Capture the cell that displays the provided text and extract its [x, y] central coordinate. 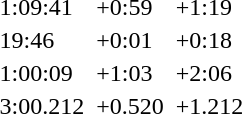
+1:03 [130, 73]
+0:01 [130, 40]
